From the cell containing the given text, extract its center point as [x, y] coordinate. 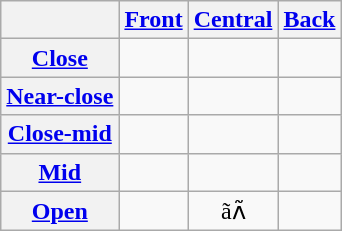
Back [310, 20]
Open [60, 211]
ãʌ̃ [233, 211]
Close-mid [60, 134]
Near-close [60, 96]
Central [233, 20]
Mid [60, 172]
Close [60, 58]
Front [154, 20]
